From the cell containing the given text, extract its center point as (x, y) coordinate. 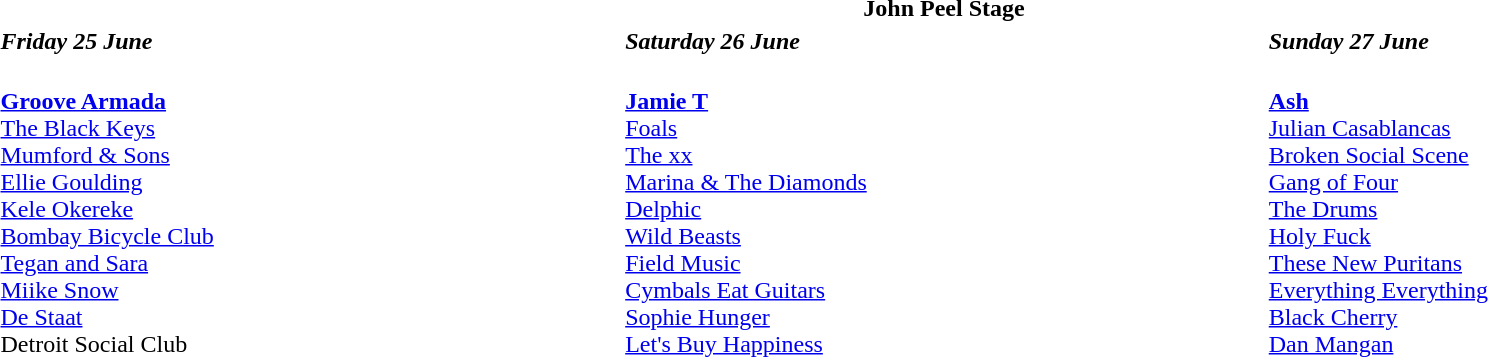
Saturday 26 June (944, 41)
